Find where the given text appears and provide that cell's center as [x, y] coordinate. 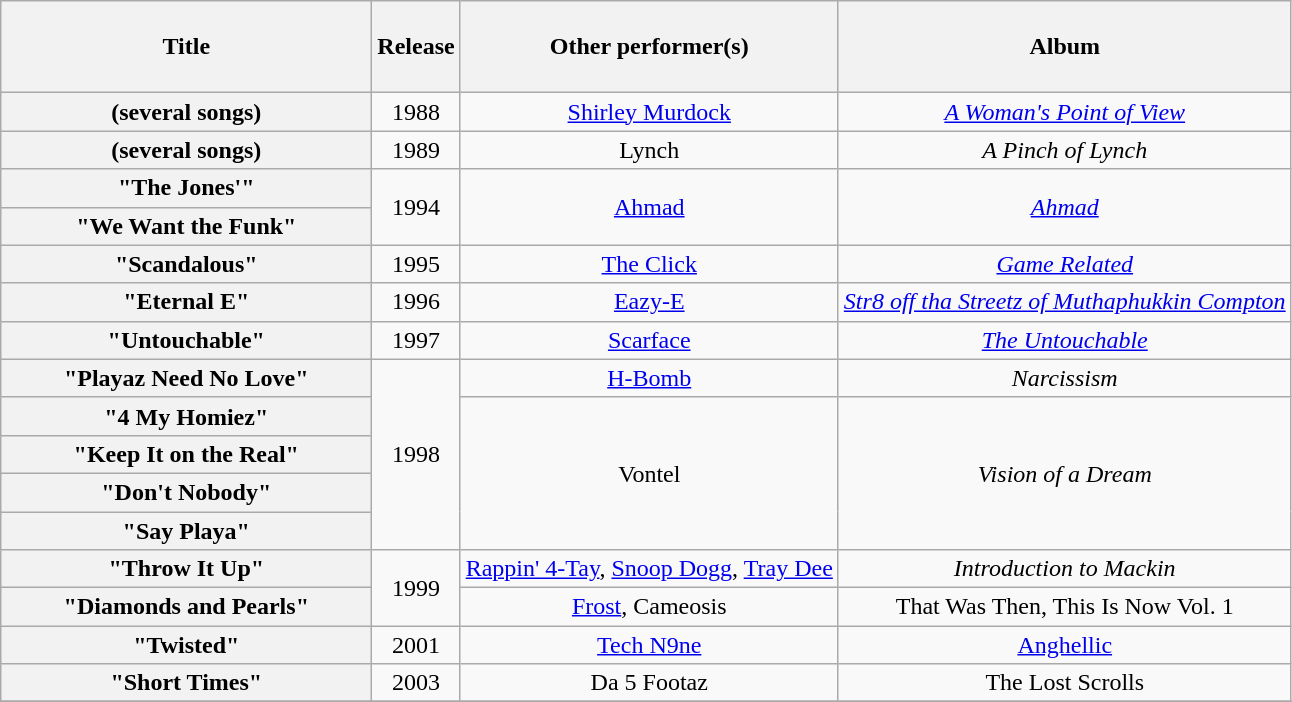
"Twisted" [186, 645]
H-Bomb [649, 378]
"We Want the Funk" [186, 226]
Vontel [649, 473]
Eazy-E [649, 302]
1989 [416, 150]
"Scandalous" [186, 264]
"Eternal E" [186, 302]
"Say Playa" [186, 531]
Other performer(s) [649, 47]
A Pinch of Lynch [1064, 150]
Rappin' 4-Tay, Snoop Dogg, Tray Dee [649, 569]
The Lost Scrolls [1064, 683]
"Don't Nobody" [186, 492]
Introduction to Mackin [1064, 569]
Anghellic [1064, 645]
Lynch [649, 150]
1996 [416, 302]
Frost, Cameosis [649, 607]
Str8 off tha Streetz of Muthaphukkin Compton [1064, 302]
Narcissism [1064, 378]
1999 [416, 588]
"Untouchable" [186, 340]
Scarface [649, 340]
Da 5 Footaz [649, 683]
"Playaz Need No Love" [186, 378]
"Throw It Up" [186, 569]
"Diamonds and Pearls" [186, 607]
Shirley Murdock [649, 112]
1988 [416, 112]
"Short Times" [186, 683]
2001 [416, 645]
Title [186, 47]
1995 [416, 264]
1997 [416, 340]
The Click [649, 264]
1994 [416, 207]
"The Jones'" [186, 188]
That Was Then, This Is Now Vol. 1 [1064, 607]
Album [1064, 47]
"Keep It on the Real" [186, 454]
Tech N9ne [649, 645]
Release [416, 47]
A Woman's Point of View [1064, 112]
"4 My Homiez" [186, 416]
2003 [416, 683]
1998 [416, 454]
Vision of a Dream [1064, 473]
Game Related [1064, 264]
The Untouchable [1064, 340]
